From the cell containing the given text, extract its center point as [X, Y] coordinate. 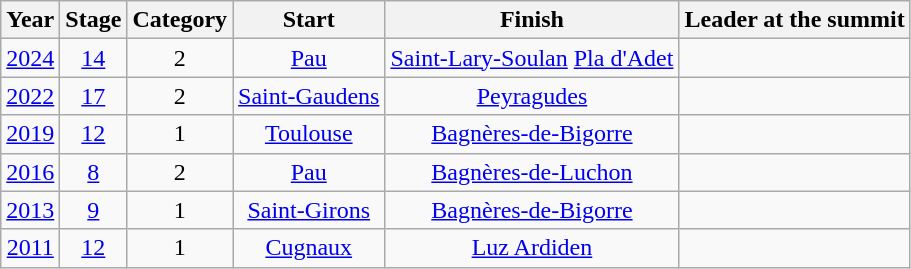
Peyragudes [532, 96]
2024 [30, 58]
2016 [30, 172]
2011 [30, 248]
Stage [94, 20]
Start [309, 20]
2022 [30, 96]
Luz Ardiden [532, 248]
Toulouse [309, 134]
2019 [30, 134]
Finish [532, 20]
Saint-Gaudens [309, 96]
Cugnaux [309, 248]
Category [180, 20]
2013 [30, 210]
Leader at the summit [794, 20]
14 [94, 58]
17 [94, 96]
Year [30, 20]
9 [94, 210]
Bagnères-de-Luchon [532, 172]
Saint-Girons [309, 210]
Saint-Lary-Soulan Pla d'Adet [532, 58]
8 [94, 172]
